Provide the [x, y] coordinate of the cell's center where the given text is located.  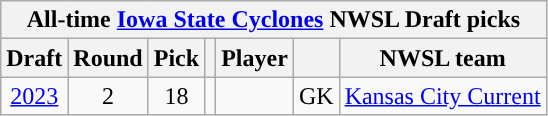
Kansas City Current [442, 96]
GK [316, 96]
Player [255, 58]
Draft [34, 58]
2 [108, 96]
18 [176, 96]
Pick [176, 58]
NWSL team [442, 58]
All-time Iowa State Cyclones NWSL Draft picks [274, 20]
2023 [34, 96]
Round [108, 58]
